Capture the cell that displays the provided text and extract its (X, Y) central coordinate. 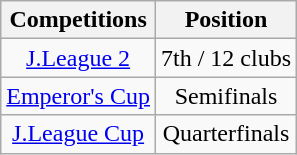
Emperor's Cup (78, 96)
J.League 2 (78, 58)
Competitions (78, 20)
Position (226, 20)
Semifinals (226, 96)
Quarterfinals (226, 134)
J.League Cup (78, 134)
7th / 12 clubs (226, 58)
